Provide the [x, y] coordinate of the cell's center where the given text is located.  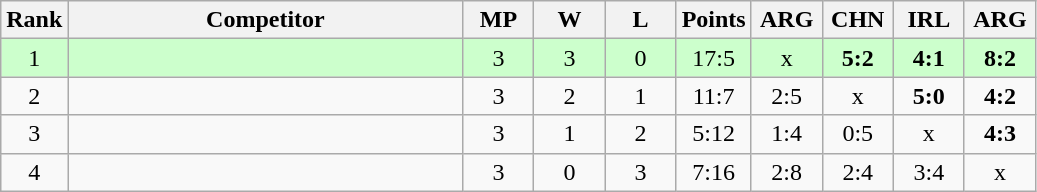
5:0 [928, 96]
17:5 [714, 58]
4:3 [1000, 134]
L [640, 20]
Rank [34, 20]
2:5 [786, 96]
MP [498, 20]
7:16 [714, 172]
8:2 [1000, 58]
4:2 [1000, 96]
4 [34, 172]
11:7 [714, 96]
1:4 [786, 134]
W [570, 20]
IRL [928, 20]
4:1 [928, 58]
2:8 [786, 172]
Points [714, 20]
5:12 [714, 134]
2:4 [858, 172]
0:5 [858, 134]
Competitor [266, 20]
5:2 [858, 58]
CHN [858, 20]
3:4 [928, 172]
